For the text-containing cell, return its midpoint in (x, y) coordinate format. 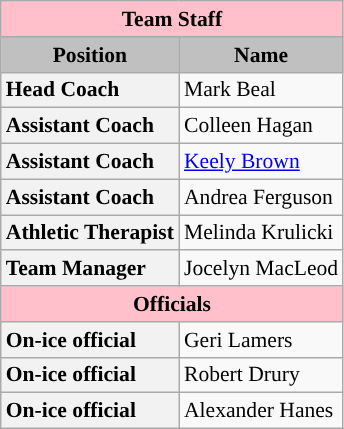
Robert Drury (261, 375)
Team Manager (90, 269)
Name (261, 55)
Athletic Therapist (90, 233)
Head Coach (90, 90)
Melinda Krulicki (261, 233)
Geri Lamers (261, 340)
Mark Beal (261, 90)
Alexander Hanes (261, 411)
Officials (172, 304)
Colleen Hagan (261, 126)
Jocelyn MacLeod (261, 269)
Position (90, 55)
Keely Brown (261, 162)
Andrea Ferguson (261, 197)
Team Staff (172, 19)
